Identify which cell holds the provided text, then report its [X, Y] central coordinate. 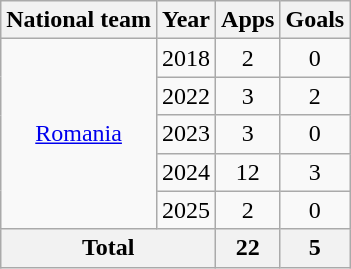
2022 [186, 96]
Romania [79, 134]
2023 [186, 134]
Total [108, 248]
Apps [248, 20]
2025 [186, 210]
12 [248, 172]
Goals [315, 20]
Year [186, 20]
National team [79, 20]
2018 [186, 58]
2024 [186, 172]
22 [248, 248]
5 [315, 248]
